Provide the (x, y) coordinate of the cell's center where the given text is located.  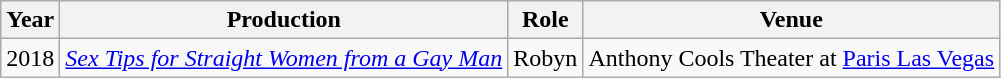
Anthony Cools Theater at Paris Las Vegas (792, 58)
Role (546, 20)
Venue (792, 20)
Production (284, 20)
Sex Tips for Straight Women from a Gay Man (284, 58)
2018 (30, 58)
Robyn (546, 58)
Year (30, 20)
